Pinpoint the cell where the given text exists, returning its (x, y) midpoint coordinate. 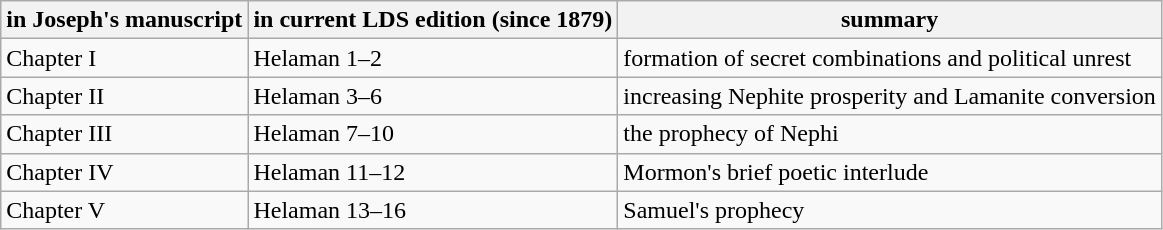
Helaman 13–16 (433, 210)
Helaman 3–6 (433, 96)
Chapter I (124, 58)
Helaman 11–12 (433, 172)
Helaman 1–2 (433, 58)
Samuel's prophecy (890, 210)
formation of secret combinations and political unrest (890, 58)
Chapter V (124, 210)
Chapter IV (124, 172)
increasing Nephite prosperity and Lamanite conversion (890, 96)
Chapter II (124, 96)
Helaman 7–10 (433, 134)
summary (890, 20)
in current LDS edition (since 1879) (433, 20)
in Joseph's manuscript (124, 20)
Chapter III (124, 134)
Mormon's brief poetic interlude (890, 172)
the prophecy of Nephi (890, 134)
